Return [X, Y] of the center of cell containing provided text 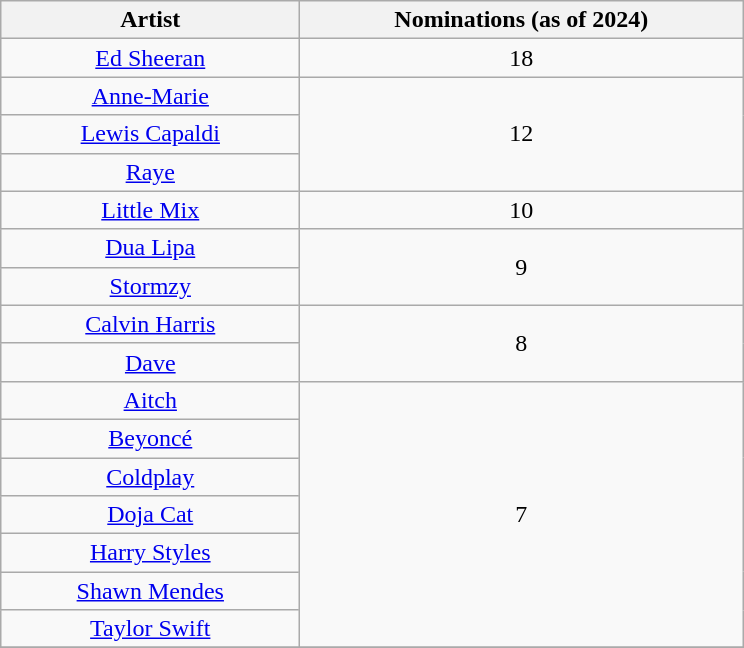
Little Mix [150, 210]
Dua Lipa [150, 248]
Lewis Capaldi [150, 134]
Beyoncé [150, 438]
7 [522, 514]
10 [522, 210]
12 [522, 134]
Nominations (as of 2024) [522, 20]
Artist [150, 20]
Dave [150, 362]
Raye [150, 172]
9 [522, 267]
Anne-Marie [150, 96]
Harry Styles [150, 553]
8 [522, 343]
Aitch [150, 400]
Coldplay [150, 477]
18 [522, 58]
Taylor Swift [150, 629]
Stormzy [150, 286]
Doja Cat [150, 515]
Ed Sheeran [150, 58]
Shawn Mendes [150, 591]
Calvin Harris [150, 324]
